Scan for the cell matching the given text and deliver its [x, y] coordinate at center. 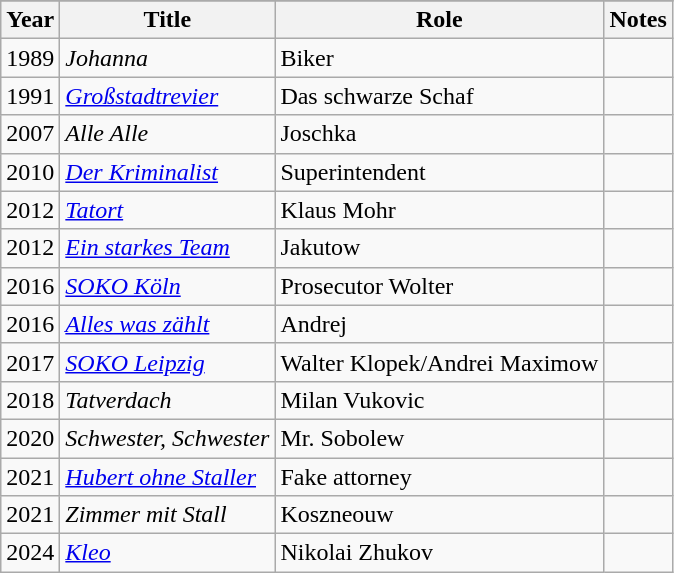
Superintendent [440, 172]
Hubert ohne Staller [168, 477]
Andrej [440, 324]
Kleo [168, 553]
Alle Alle [168, 134]
2020 [30, 438]
Johanna [168, 58]
2018 [30, 400]
Koszneouw [440, 515]
Klaus Mohr [440, 210]
Nikolai Zhukov [440, 553]
Das schwarze Schaf [440, 96]
Tatort [168, 210]
Prosecutor Wolter [440, 286]
Joschka [440, 134]
Milan Vukovic [440, 400]
Fake attorney [440, 477]
1989 [30, 58]
Jakutow [440, 248]
SOKO Leipzig [168, 362]
Großstadtrevier [168, 96]
Title [168, 20]
1991 [30, 96]
Der Kriminalist [168, 172]
2007 [30, 134]
Tatverdach [168, 400]
Biker [440, 58]
Walter Klopek/Andrei Maximow [440, 362]
Schwester, Schwester [168, 438]
Alles was zählt [168, 324]
Ein starkes Team [168, 248]
Mr. Sobolew [440, 438]
Role [440, 20]
2017 [30, 362]
SOKO Köln [168, 286]
Notes [638, 20]
2024 [30, 553]
2010 [30, 172]
Zimmer mit Stall [168, 515]
Year [30, 20]
